Determine the (X, Y) coordinate at the center of the cell enclosing the given text.  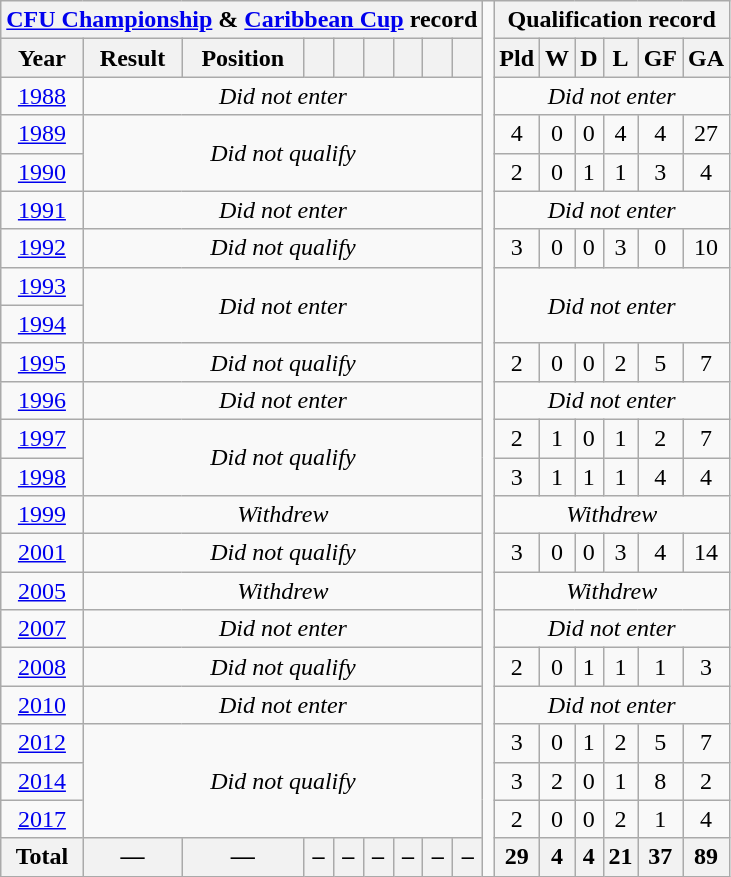
GA (706, 58)
10 (706, 248)
1998 (42, 477)
1989 (42, 134)
89 (706, 857)
1992 (42, 248)
21 (620, 857)
1995 (42, 362)
1988 (42, 96)
14 (706, 553)
Pld (517, 58)
1994 (42, 324)
2001 (42, 553)
2010 (42, 705)
1993 (42, 286)
GF (660, 58)
Qualification record (612, 20)
D (589, 58)
2014 (42, 781)
1996 (42, 400)
27 (706, 134)
2012 (42, 743)
L (620, 58)
37 (660, 857)
2007 (42, 629)
29 (517, 857)
Result (132, 58)
Total (42, 857)
2005 (42, 591)
1997 (42, 438)
1999 (42, 515)
2017 (42, 819)
Year (42, 58)
W (558, 58)
2008 (42, 667)
1990 (42, 172)
1991 (42, 210)
CFU Championship & Caribbean Cup record (242, 20)
Position (242, 58)
8 (660, 781)
